From the cell containing the given text, extract its center point as (X, Y) coordinate. 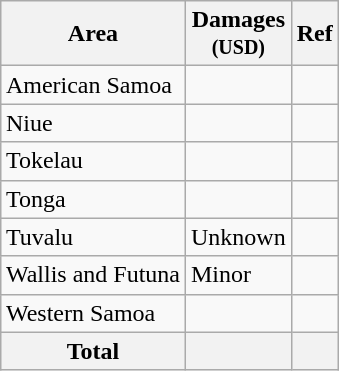
Tokelau (92, 161)
Wallis and Futuna (92, 275)
Tonga (92, 199)
Area (92, 34)
Ref (314, 34)
Damages(USD) (238, 34)
Total (92, 351)
Unknown (238, 237)
American Samoa (92, 85)
Minor (238, 275)
Tuvalu (92, 237)
Western Samoa (92, 313)
Niue (92, 123)
